Capture the cell that displays the provided text and extract its (x, y) central coordinate. 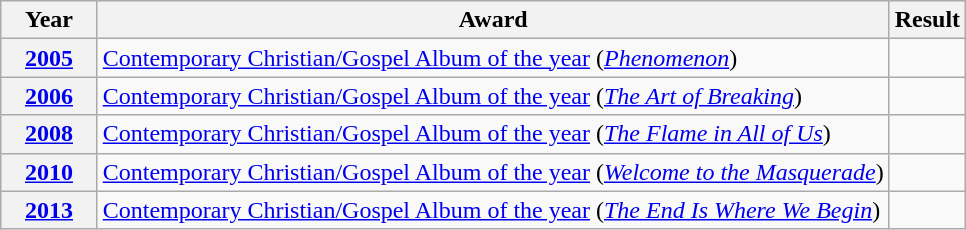
2013 (49, 210)
Contemporary Christian/Gospel Album of the year (The Flame in All of Us) (493, 134)
Year (49, 20)
2010 (49, 172)
Contemporary Christian/Gospel Album of the year (Phenomenon) (493, 58)
Contemporary Christian/Gospel Album of the year (The Art of Breaking) (493, 96)
Result (927, 20)
Contemporary Christian/Gospel Album of the year (Welcome to the Masquerade) (493, 172)
2008 (49, 134)
Award (493, 20)
2005 (49, 58)
2006 (49, 96)
Contemporary Christian/Gospel Album of the year (The End Is Where We Begin) (493, 210)
